Detect which cell encompasses the target text, then output its (X, Y) center coordinate. 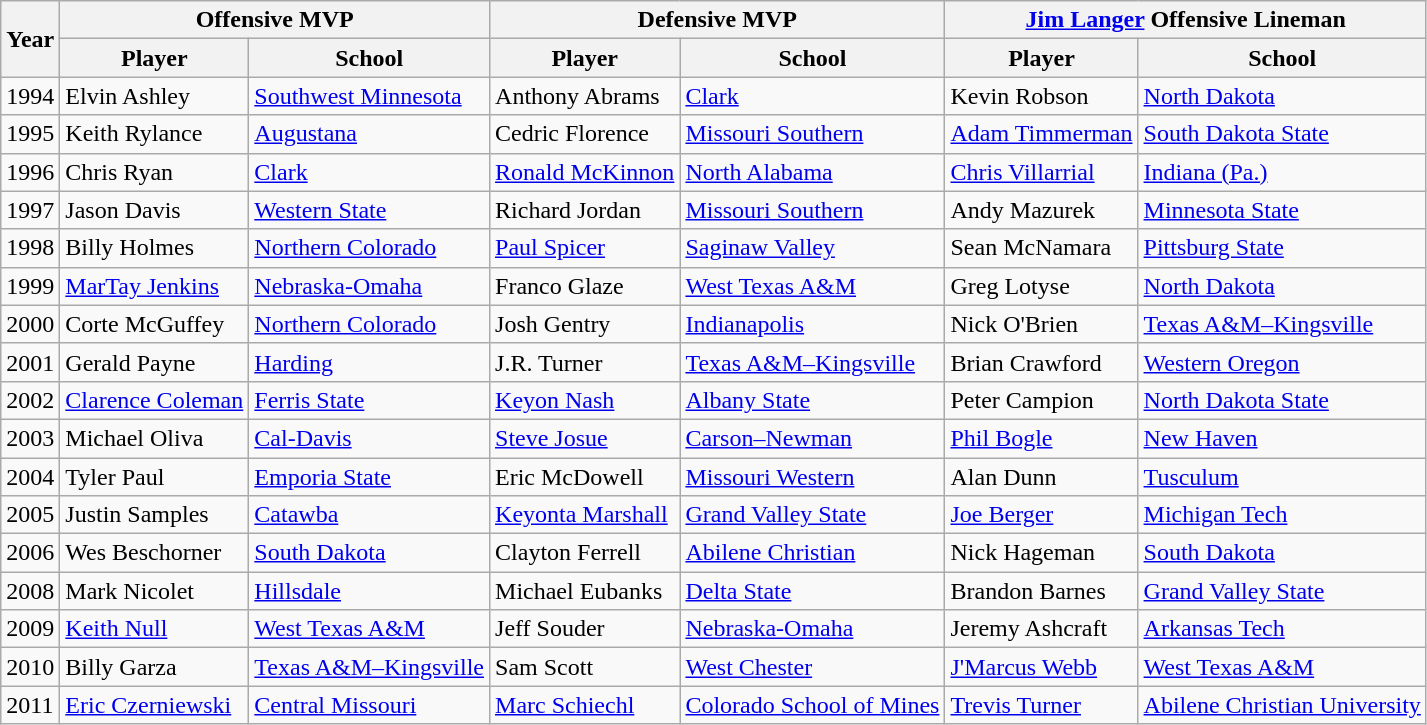
Joe Berger (1042, 515)
Catawba (370, 515)
1997 (30, 210)
Anthony Abrams (585, 96)
2004 (30, 477)
Paul Spicer (585, 248)
Arkansas Tech (1282, 629)
Emporia State (370, 477)
Keith Rylance (154, 134)
Brandon Barnes (1042, 591)
1996 (30, 172)
Hillsdale (370, 591)
Carson–Newman (812, 438)
Missouri Western (812, 477)
North Dakota State (1282, 400)
Cal-Davis (370, 438)
2010 (30, 667)
West Chester (812, 667)
Michael Oliva (154, 438)
Andy Mazurek (1042, 210)
Ronald McKinnon (585, 172)
J.R. Turner (585, 362)
1994 (30, 96)
Sean McNamara (1042, 248)
Alan Dunn (1042, 477)
2009 (30, 629)
Jeremy Ashcraft (1042, 629)
Western State (370, 210)
Peter Campion (1042, 400)
Clayton Ferrell (585, 553)
Greg Lotyse (1042, 286)
Kevin Robson (1042, 96)
Jim Langer Offensive Lineman (1186, 20)
1998 (30, 248)
Nick Hageman (1042, 553)
Marc Schiechl (585, 705)
Cedric Florence (585, 134)
Brian Crawford (1042, 362)
Abilene Christian (812, 553)
J'Marcus Webb (1042, 667)
Keith Null (154, 629)
Clarence Coleman (154, 400)
Mark Nicolet (154, 591)
Adam Timmerman (1042, 134)
Franco Glaze (585, 286)
Eric Czerniewski (154, 705)
Defensive MVP (718, 20)
2003 (30, 438)
Indiana (Pa.) (1282, 172)
Billy Holmes (154, 248)
North Alabama (812, 172)
Steve Josue (585, 438)
Southwest Minnesota (370, 96)
Phil Bogle (1042, 438)
Chris Ryan (154, 172)
Keyon Nash (585, 400)
South Dakota State (1282, 134)
Billy Garza (154, 667)
2000 (30, 324)
Tyler Paul (154, 477)
1995 (30, 134)
MarTay Jenkins (154, 286)
Keyonta Marshall (585, 515)
2005 (30, 515)
Albany State (812, 400)
Minnesota State (1282, 210)
Eric McDowell (585, 477)
Saginaw Valley (812, 248)
Year (30, 39)
2008 (30, 591)
Indianapolis (812, 324)
Gerald Payne (154, 362)
Richard Jordan (585, 210)
Justin Samples (154, 515)
2002 (30, 400)
Western Oregon (1282, 362)
Tusculum (1282, 477)
Harding (370, 362)
Sam Scott (585, 667)
Augustana (370, 134)
Corte McGuffey (154, 324)
Central Missouri (370, 705)
2011 (30, 705)
Delta State (812, 591)
Abilene Christian University (1282, 705)
Josh Gentry (585, 324)
Jeff Souder (585, 629)
2001 (30, 362)
New Haven (1282, 438)
2006 (30, 553)
Offensive MVP (275, 20)
Elvin Ashley (154, 96)
Pittsburg State (1282, 248)
Chris Villarrial (1042, 172)
Ferris State (370, 400)
1999 (30, 286)
Nick O'Brien (1042, 324)
Wes Beschorner (154, 553)
Colorado School of Mines (812, 705)
Michael Eubanks (585, 591)
Michigan Tech (1282, 515)
Trevis Turner (1042, 705)
Jason Davis (154, 210)
